Identify which cell holds the provided text, then report its [X, Y] central coordinate. 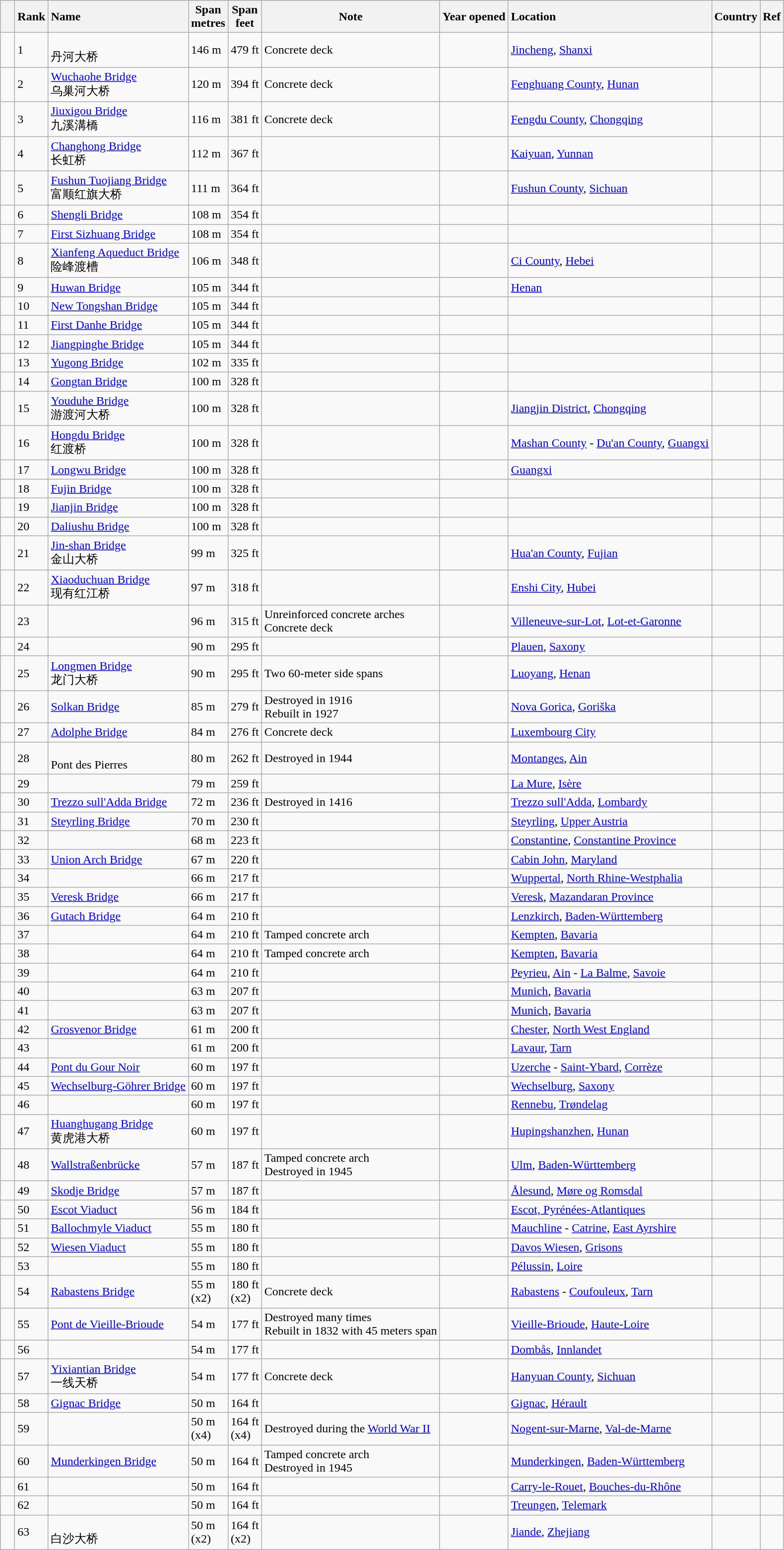
Hua'an County, Fujian [610, 553]
164 ft(x4) [245, 1429]
白沙大桥 [118, 1532]
56 m [208, 1209]
Pont de Vieille-Brioude [118, 1324]
50 [32, 1209]
Guangxi [610, 470]
Fengdu County, Chongqing [610, 119]
14 [32, 382]
315 ft [245, 621]
Union Arch Bridge [118, 859]
Trezzo sull'Adda, Lombardy [610, 802]
53 [32, 1266]
48 [32, 1165]
50 m(x2) [208, 1532]
18 [32, 489]
Gignac Bridge [118, 1403]
Jiande, Zhejiang [610, 1532]
67 m [208, 859]
27 [32, 732]
Vieille-Brioude, Haute-Loire [610, 1324]
102 m [208, 363]
Skodje Bridge [118, 1191]
55 m(x2) [208, 1292]
180 ft(x2) [245, 1292]
Wuchaohe Bridge乌巢河大桥 [118, 84]
31 [32, 821]
New Tongshan Bridge [118, 306]
Jiangpinghe Bridge [118, 344]
8 [32, 261]
220 ft [245, 859]
58 [32, 1403]
Pont des Pierres [118, 758]
Spanfeet [245, 17]
Destroyed in 1944 [350, 758]
348 ft [245, 261]
Gignac, Hérault [610, 1403]
Luoyang, Henan [610, 673]
Jianjin Bridge [118, 507]
Destroyed during the World War II [350, 1429]
Grosvenor Bridge [118, 1029]
63 [32, 1532]
Ci County, Hebei [610, 261]
Rank [32, 17]
Trezzo sull'Adda Bridge [118, 802]
41 [32, 1010]
325 ft [245, 553]
Uzerche - Saint-Ybard, Corrèze [610, 1067]
29 [32, 783]
184 ft [245, 1209]
80 m [208, 758]
Jin-shan Bridge金山大桥 [118, 553]
Hanyuan County, Sichuan [610, 1376]
Escot, Pyrénées-Atlantiques [610, 1209]
Huanghugang Bridge黄虎港大桥 [118, 1131]
First Danhe Bridge [118, 325]
Ref [772, 17]
111 m [208, 188]
17 [32, 470]
381 ft [245, 119]
Year opened [474, 17]
57 [32, 1376]
Unreinforced concrete archesConcrete deck [350, 621]
24 [32, 646]
20 [32, 526]
Peyrieu, Ain - La Balme, Savoie [610, 973]
Steyrling Bridge [118, 821]
84 m [208, 732]
22 [32, 588]
367 ft [245, 153]
Villeneuve-sur-Lot, Lot-et-Garonne [610, 621]
106 m [208, 261]
55 [32, 1324]
60 [32, 1461]
1 [32, 50]
Rabastens - Coufouleux, Tarn [610, 1292]
54 [32, 1292]
Escot Viaduct [118, 1209]
Mauchline - Catrine, East Ayrshire [610, 1228]
Hupingshanzhen, Hunan [610, 1131]
Steyrling, Upper Austria [610, 821]
28 [32, 758]
15 [32, 409]
Wechselburg-Göhrer Bridge [118, 1086]
11 [32, 325]
364 ft [245, 188]
Xianfeng Aqueduct Bridge险峰渡槽 [118, 261]
47 [32, 1131]
Pélussin, Loire [610, 1266]
Country [736, 17]
Adolphe Bridge [118, 732]
279 ft [245, 707]
Munderkingen, Baden-Württemberg [610, 1461]
72 m [208, 802]
12 [32, 344]
Fenghuang County, Hunan [610, 84]
40 [32, 991]
4 [32, 153]
5 [32, 188]
38 [32, 954]
52 [32, 1247]
35 [32, 897]
3 [32, 119]
394 ft [245, 84]
Longmen Bridge龙门大桥 [118, 673]
Destroyed in 1416 [350, 802]
Pont du Gour Noir [118, 1067]
Carry-le-Rouet, Bouches-du-Rhône [610, 1486]
70 m [208, 821]
Luxembourg City [610, 732]
26 [32, 707]
42 [32, 1029]
Rennebu, Trøndelag [610, 1105]
Spanmetres [208, 17]
335 ft [245, 363]
Destroyed in 1916Rebuilt in 1927 [350, 707]
Fujin Bridge [118, 489]
85 m [208, 707]
Two 60-meter side spans [350, 673]
2 [32, 84]
59 [32, 1429]
Wallstraßenbrücke [118, 1165]
Jiangjin District, Chongqing [610, 409]
Fushun County, Sichuan [610, 188]
Destroyed many timesRebuilt in 1832 with 45 meters span [350, 1324]
Huwan Bridge [118, 287]
49 [32, 1191]
Jincheng, Shanxi [610, 50]
79 m [208, 783]
La Mure, Isère [610, 783]
Kaiyuan, Yunnan [610, 153]
50 m(x4) [208, 1429]
Cabin John, Maryland [610, 859]
Veresk Bridge [118, 897]
Ålesund, Møre og Romsdal [610, 1191]
236 ft [245, 802]
164 ft(x2) [245, 1532]
Lenzkirch, Baden-Württemberg [610, 916]
68 m [208, 840]
Fushun Tuojiang Bridge富顺红旗大桥 [118, 188]
Wiesen Viaduct [118, 1247]
112 m [208, 153]
61 [32, 1486]
Veresk, Mazandaran Province [610, 897]
36 [32, 916]
Gutach Bridge [118, 916]
45 [32, 1086]
21 [32, 553]
Wechselburg, Saxony [610, 1086]
116 m [208, 119]
479 ft [245, 50]
Nogent-sur-Marne, Val-de-Marne [610, 1429]
Yugong Bridge [118, 363]
223 ft [245, 840]
Jiuxigou Bridge九溪溝橋 [118, 119]
13 [32, 363]
Location [610, 17]
Davos Wiesen, Grisons [610, 1247]
Munderkingen Bridge [118, 1461]
259 ft [245, 783]
97 m [208, 588]
Plauen, Saxony [610, 646]
Montanges, Ain [610, 758]
34 [32, 878]
19 [32, 507]
Daliushu Bridge [118, 526]
Ulm, Baden-Württemberg [610, 1165]
46 [32, 1105]
Wuppertal, North Rhine-Westphalia [610, 878]
Lavaur, Tarn [610, 1048]
Ballochmyle Viaduct [118, 1228]
Enshi City, Hubei [610, 588]
Youduhe Bridge游渡河大桥 [118, 409]
33 [32, 859]
230 ft [245, 821]
Chester, North West England [610, 1029]
44 [32, 1067]
9 [32, 287]
6 [32, 215]
7 [32, 234]
99 m [208, 553]
96 m [208, 621]
23 [32, 621]
Yixiantian Bridge一线天桥 [118, 1376]
56 [32, 1349]
146 m [208, 50]
Xiaoduchuan Bridge现有红江桥 [118, 588]
Treungen, Telemark [610, 1505]
62 [32, 1505]
37 [32, 935]
Gongtan Bridge [118, 382]
Solkan Bridge [118, 707]
25 [32, 673]
30 [32, 802]
Shengli Bridge [118, 215]
Mashan County - Du'an County, Guangxi [610, 443]
120 m [208, 84]
Constantine, Constantine Province [610, 840]
262 ft [245, 758]
318 ft [245, 588]
Hongdu Bridge红渡桥 [118, 443]
Henan [610, 287]
39 [32, 973]
43 [32, 1048]
10 [32, 306]
Name [118, 17]
51 [32, 1228]
First Sizhuang Bridge [118, 234]
Nova Gorica, Goriška [610, 707]
Dombås, Innlandet [610, 1349]
丹河大桥 [118, 50]
32 [32, 840]
16 [32, 443]
Note [350, 17]
Changhong Bridge长虹桥 [118, 153]
Rabastens Bridge [118, 1292]
Longwu Bridge [118, 470]
276 ft [245, 732]
